Return the [x, y] coordinate for the center point of the cell that contains the specified text.  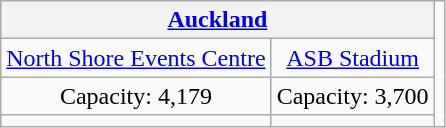
Capacity: 3,700 [352, 96]
North Shore Events Centre [136, 58]
Capacity: 4,179 [136, 96]
ASB Stadium [352, 58]
Auckland [218, 20]
